Provide the [x, y] coordinate of the cell's center where the given text is located.  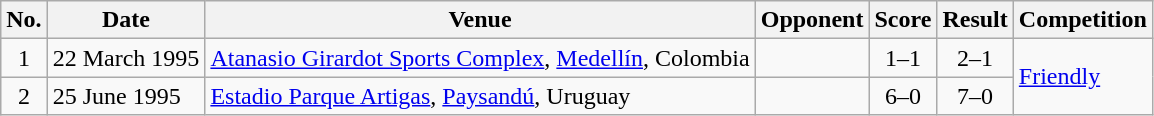
2 [24, 96]
1 [24, 58]
6–0 [903, 96]
22 March 1995 [126, 58]
1–1 [903, 58]
Date [126, 20]
Competition [1082, 20]
Atanasio Girardot Sports Complex, Medellín, Colombia [480, 58]
Friendly [1082, 77]
7–0 [975, 96]
Estadio Parque Artigas, Paysandú, Uruguay [480, 96]
25 June 1995 [126, 96]
Result [975, 20]
No. [24, 20]
Opponent [812, 20]
Venue [480, 20]
Score [903, 20]
2–1 [975, 58]
